Identify which cell holds the provided text, then report its [X, Y] central coordinate. 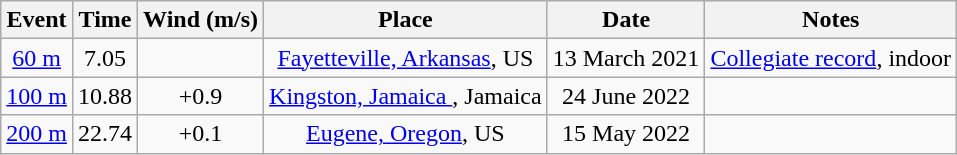
13 March 2021 [626, 58]
Fayetteville, Arkansas, US [406, 58]
Place [406, 20]
Collegiate record, indoor [831, 58]
22.74 [104, 134]
Event [37, 20]
10.88 [104, 96]
Eugene, Oregon, US [406, 134]
Date [626, 20]
Kingston, Jamaica , Jamaica [406, 96]
7.05 [104, 58]
+0.9 [201, 96]
60 m [37, 58]
Wind (m/s) [201, 20]
24 June 2022 [626, 96]
Notes [831, 20]
Time [104, 20]
200 m [37, 134]
15 May 2022 [626, 134]
100 m [37, 96]
+0.1 [201, 134]
